Pinpoint the cell where the given text exists, returning its (X, Y) midpoint coordinate. 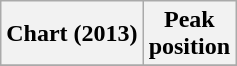
Chart (2013) (72, 34)
Peakposition (189, 34)
